Provide the [X, Y] coordinate of the cell's center where the given text is located.  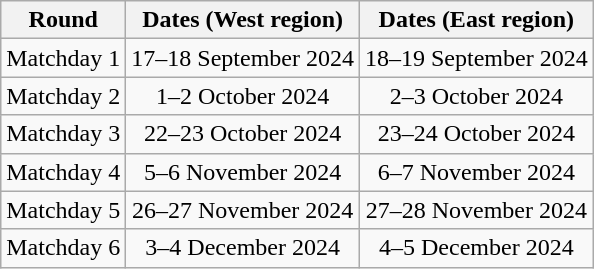
Dates (East region) [476, 20]
Matchday 6 [64, 248]
Matchday 2 [64, 96]
Matchday 4 [64, 172]
Dates (West region) [243, 20]
18–19 September 2024 [476, 58]
26–27 November 2024 [243, 210]
1–2 October 2024 [243, 96]
2–3 October 2024 [476, 96]
Matchday 3 [64, 134]
22–23 October 2024 [243, 134]
23–24 October 2024 [476, 134]
17–18 September 2024 [243, 58]
4–5 December 2024 [476, 248]
Matchday 1 [64, 58]
Round [64, 20]
6–7 November 2024 [476, 172]
Matchday 5 [64, 210]
27–28 November 2024 [476, 210]
5–6 November 2024 [243, 172]
3–4 December 2024 [243, 248]
